Locate the cell with the specified text and output its [x, y] center coordinate. 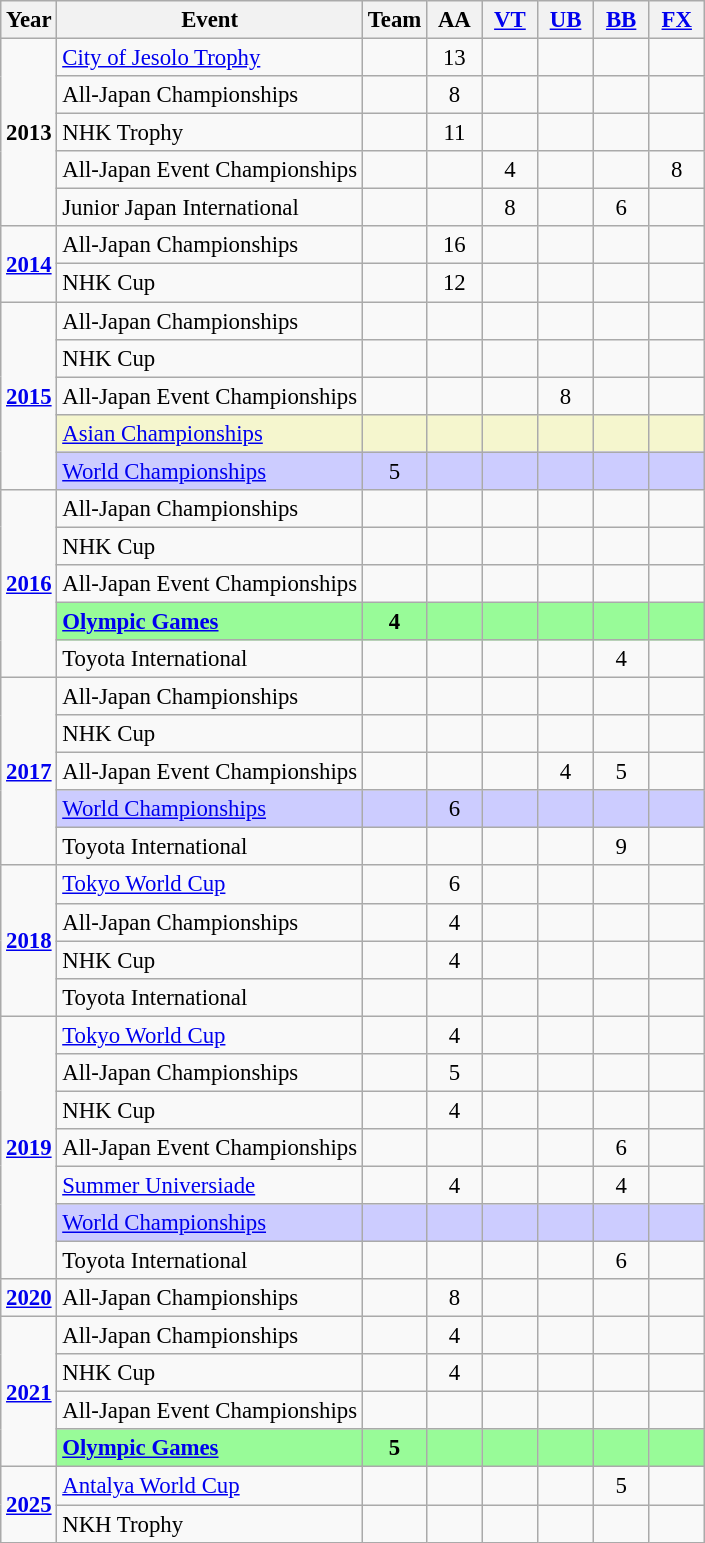
Team [394, 20]
Asian Championships [210, 433]
Event [210, 20]
VT [510, 20]
City of Jesolo Trophy [210, 58]
12 [455, 283]
2013 [29, 133]
11 [455, 133]
2017 [29, 772]
Summer Universiade [210, 1185]
Year [29, 20]
NHK Trophy [210, 133]
UB [566, 20]
2021 [29, 1392]
2018 [29, 941]
BB [621, 20]
FX [677, 20]
2015 [29, 396]
9 [621, 847]
16 [455, 245]
2025 [29, 1504]
AA [455, 20]
2016 [29, 584]
2019 [29, 1148]
Antalya World Cup [210, 1486]
13 [455, 58]
Junior Japan International [210, 208]
NKH Trophy [210, 1524]
2014 [29, 264]
2020 [29, 1298]
